From the cell containing the given text, extract its center point as (X, Y) coordinate. 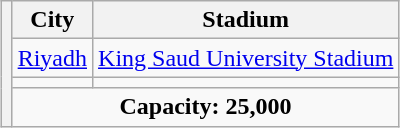
Riyadh (52, 58)
King Saud University Stadium (246, 58)
Capacity: 25,000 (206, 107)
Stadium (246, 20)
City (52, 20)
